Detect which cell encompasses the target text, then output its [X, Y] center coordinate. 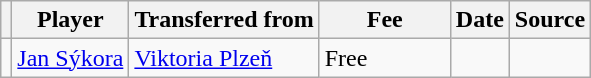
Viktoria Plzeň [224, 58]
Date [480, 20]
Transferred from [224, 20]
Source [550, 20]
Jan Sýkora [70, 58]
Fee [384, 20]
Player [70, 20]
Free [384, 58]
